Locate the cell with the specified text and output its (X, Y) center coordinate. 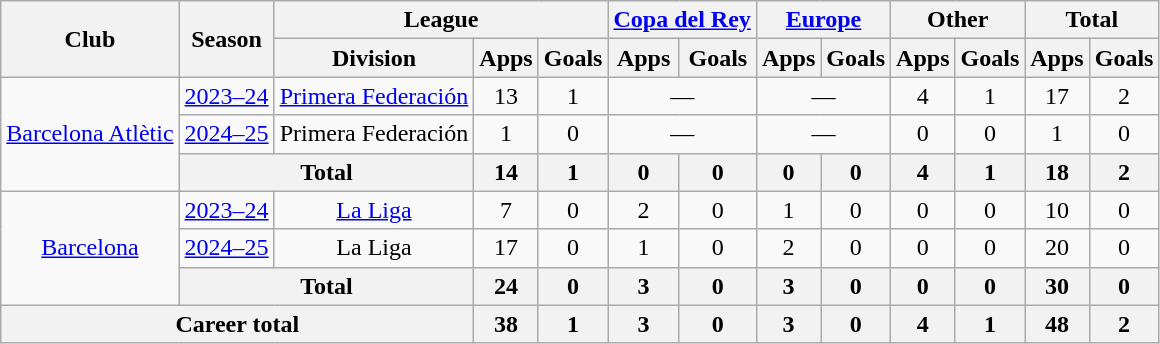
48 (1057, 324)
18 (1057, 172)
Division (374, 58)
Season (226, 39)
Barcelona Atlètic (90, 134)
20 (1057, 248)
Club (90, 39)
7 (506, 210)
38 (506, 324)
14 (506, 172)
30 (1057, 286)
10 (1057, 210)
Barcelona (90, 248)
Copa del Rey (682, 20)
13 (506, 96)
24 (506, 286)
Europe (823, 20)
League (441, 20)
Other (958, 20)
Career total (238, 324)
